Provide the (X, Y) coordinate of the cell's center where the given text is located.  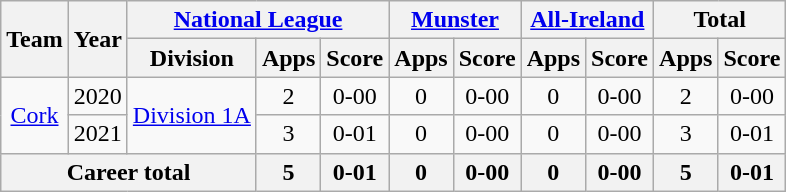
Cork (35, 115)
National League (258, 20)
Career total (129, 172)
All-Ireland (587, 20)
2021 (98, 134)
Team (35, 39)
Munster (455, 20)
Division (192, 58)
Year (98, 39)
Division 1A (192, 115)
Total (720, 20)
2020 (98, 96)
